Capture the cell that displays the provided text and extract its (x, y) central coordinate. 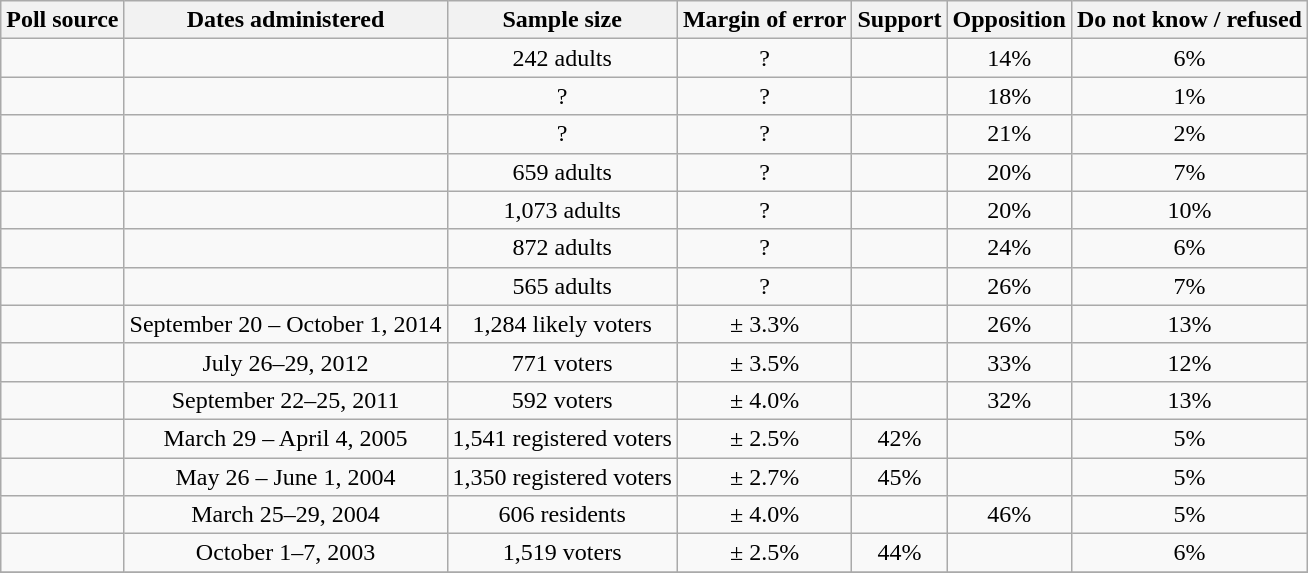
May 26 – June 1, 2004 (286, 477)
771 voters (562, 362)
March 25–29, 2004 (286, 515)
Poll source (62, 20)
565 adults (562, 286)
1% (1189, 96)
1,350 registered voters (562, 477)
1,073 adults (562, 210)
44% (900, 553)
± 3.5% (764, 362)
October 1–7, 2003 (286, 553)
2% (1189, 134)
September 22–25, 2011 (286, 400)
14% (1009, 58)
659 adults (562, 172)
1,284 likely voters (562, 324)
42% (900, 438)
March 29 – April 4, 2005 (286, 438)
24% (1009, 248)
September 20 – October 1, 2014 (286, 324)
33% (1009, 362)
606 residents (562, 515)
1,519 voters (562, 553)
592 voters (562, 400)
18% (1009, 96)
45% (900, 477)
± 3.3% (764, 324)
Opposition (1009, 20)
July 26–29, 2012 (286, 362)
32% (1009, 400)
872 adults (562, 248)
Support (900, 20)
242 adults (562, 58)
46% (1009, 515)
± 2.7% (764, 477)
1,541 registered voters (562, 438)
21% (1009, 134)
Margin of error (764, 20)
Dates administered (286, 20)
Sample size (562, 20)
Do not know / refused (1189, 20)
12% (1189, 362)
10% (1189, 210)
